Pinpoint the cell where the given text exists, returning its (X, Y) midpoint coordinate. 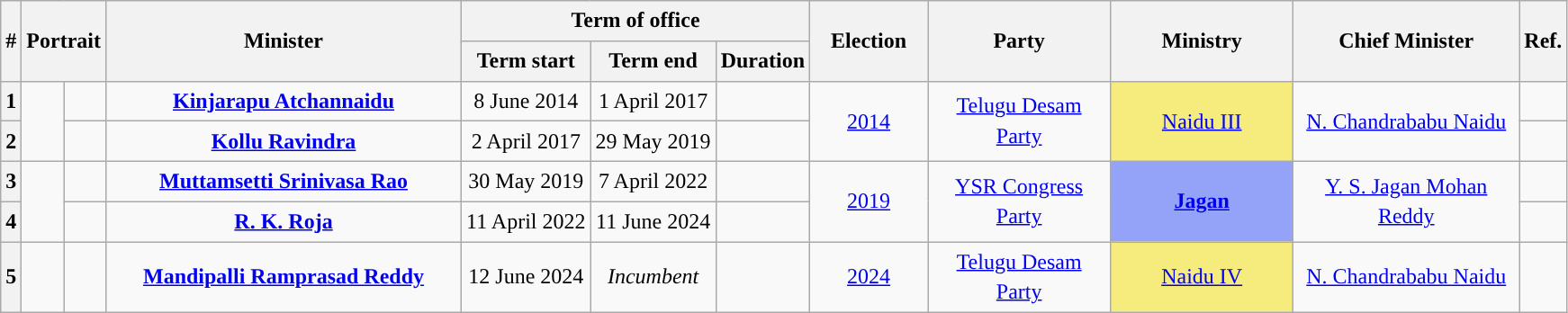
Portrait (64, 41)
12 June 2024 (527, 277)
# (11, 41)
Kollu Ravindra (283, 142)
Term end (653, 61)
Jagan (1203, 201)
11 April 2022 (527, 221)
30 May 2019 (527, 182)
Naidu IV (1203, 277)
2014 (870, 121)
Minister (283, 41)
Ref. (1543, 41)
Election (870, 41)
5 (11, 277)
29 May 2019 (653, 142)
1 April 2017 (653, 101)
Naidu III (1203, 121)
Duration (762, 61)
1 (11, 101)
4 (11, 221)
8 June 2014 (527, 101)
3 (11, 182)
Muttamsetti Srinivasa Rao (283, 182)
2024 (870, 277)
2019 (870, 201)
Kinjarapu Atchannaidu (283, 101)
7 April 2022 (653, 182)
Party (1019, 41)
2 (11, 142)
YSR Congress Party (1019, 201)
Chief Minister (1406, 41)
Ministry (1203, 41)
11 June 2024 (653, 221)
Mandipalli Ramprasad Reddy (283, 277)
Term start (527, 61)
Term of office (635, 22)
2 April 2017 (527, 142)
Y. S. Jagan Mohan Reddy (1406, 201)
Incumbent (653, 277)
R. K. Roja (283, 221)
